Find where the given text appears and provide that cell's center as (X, Y) coordinate. 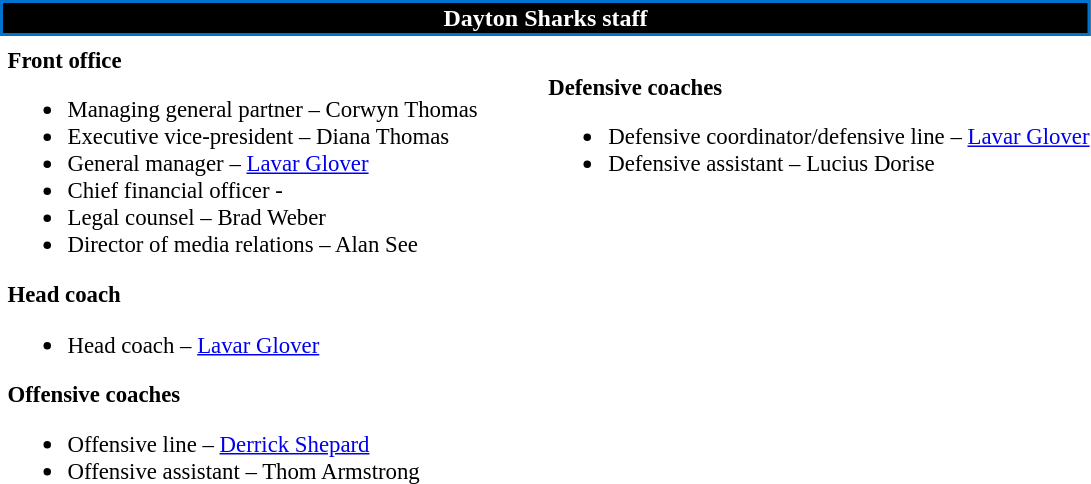
Dayton Sharks staff (546, 18)
